Output the [X, Y] coordinate of the center of the cell containing the given text.  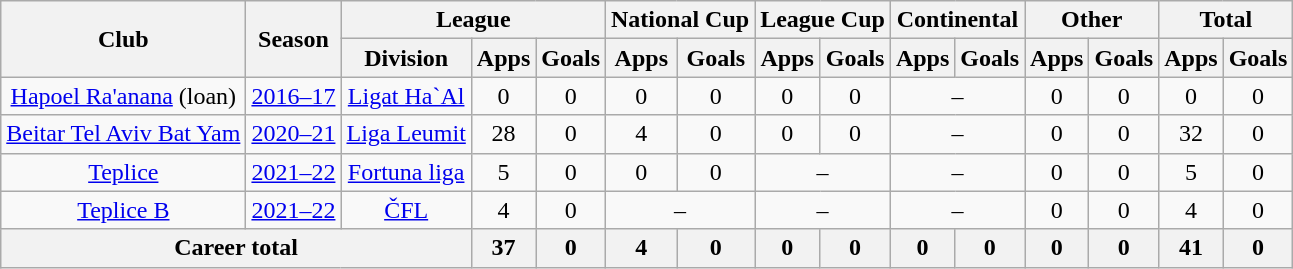
Continental [957, 20]
Division [406, 58]
37 [503, 248]
Career total [236, 248]
Liga Leumit [406, 134]
League Cup [823, 20]
Teplice B [124, 210]
32 [1191, 134]
National Cup [680, 20]
Club [124, 39]
28 [503, 134]
League [474, 20]
Season [294, 39]
41 [1191, 248]
Fortuna liga [406, 172]
Hapoel Ra'anana (loan) [124, 96]
Other [1092, 20]
2020–21 [294, 134]
Total [1226, 20]
Teplice [124, 172]
Ligat Ha`Al [406, 96]
2016–17 [294, 96]
ČFL [406, 210]
Beitar Tel Aviv Bat Yam [124, 134]
